Provide the [x, y] coordinate of the cell's center where the given text is located.  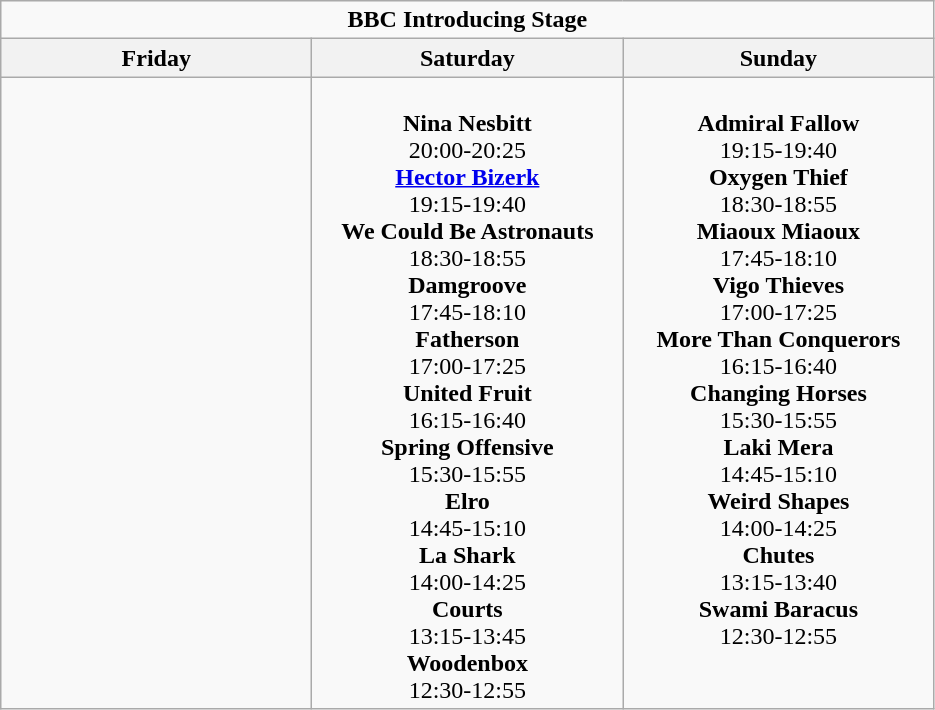
Sunday [778, 58]
BBC Introducing Stage [468, 20]
Friday [156, 58]
Saturday [468, 58]
